From the cell containing the given text, extract its center point as (X, Y) coordinate. 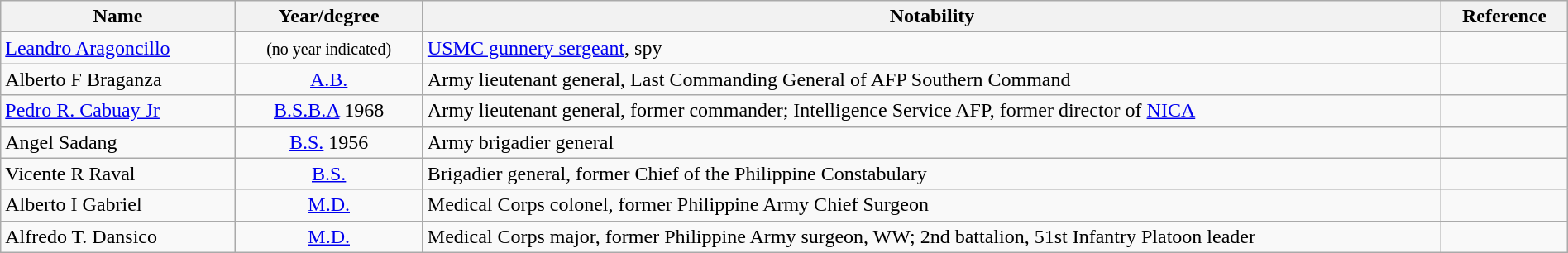
Army brigadier general (931, 142)
Reference (1505, 17)
Alfredo T. Dansico (117, 236)
USMC gunnery sergeant, spy (931, 48)
Year/degree (329, 17)
Vicente R Raval (117, 174)
B.S. 1956 (329, 142)
Army lieutenant general, former commander; Intelligence Service AFP, former director of NICA (931, 111)
Medical Corps major, former Philippine Army surgeon, WW; 2nd battalion, 51st Infantry Platoon leader (931, 236)
Angel Sadang (117, 142)
Pedro R. Cabuay Jr (117, 111)
Army lieutenant general, Last Commanding General of AFP Southern Command (931, 79)
Brigadier general, former Chief of the Philippine Constabulary (931, 174)
Name (117, 17)
Leandro Aragoncillo (117, 48)
Alberto I Gabriel (117, 205)
B.S. (329, 174)
Notability (931, 17)
B.S.B.A 1968 (329, 111)
Medical Corps colonel, former Philippine Army Chief Surgeon (931, 205)
Alberto F Braganza (117, 79)
A.B. (329, 79)
(no year indicated) (329, 48)
